Identify which cell holds the provided text, then report its (X, Y) central coordinate. 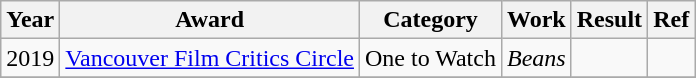
Category (430, 20)
Year (30, 20)
Result (609, 20)
Ref (672, 20)
Vancouver Film Critics Circle (210, 58)
Beans (536, 58)
Award (210, 20)
One to Watch (430, 58)
2019 (30, 58)
Work (536, 20)
